From the cell containing the given text, extract its center point as [X, Y] coordinate. 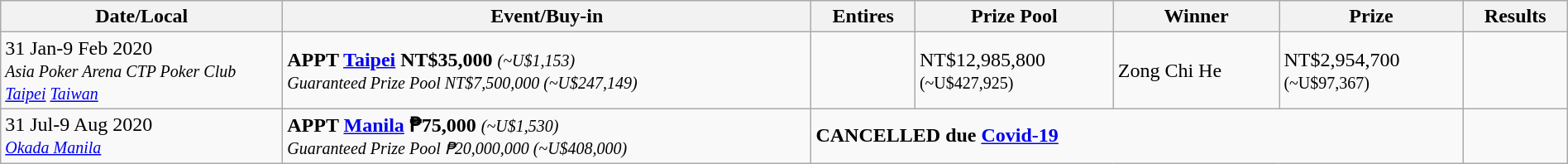
Winner [1196, 17]
31 Jan-9 Feb 2020Asia Poker Arena CTP Poker Club Taipei Taiwan [142, 70]
APPT Taipei NT$35,000 (~U$1,153)Guaranteed Prize Pool NT$7,500,000 (~U$247,149) [547, 70]
31 Jul-9 Aug 2020Okada Manila [142, 136]
NT$2,954,700(~U$97,367) [1371, 70]
Prize Pool [1014, 17]
Results [1515, 17]
Zong Chi He [1196, 70]
APPT Manila ₱75,000 (~U$1,530)Guaranteed Prize Pool ₱20,000,000 (~U$408,000) [547, 136]
Prize [1371, 17]
Event/Buy-in [547, 17]
CANCELLED due Covid-19 [1137, 136]
Entires [863, 17]
Date/Local [142, 17]
NT$12,985,800(~U$427,925) [1014, 70]
